Extract the (x, y) coordinate from the center of the cell holding the provided text.  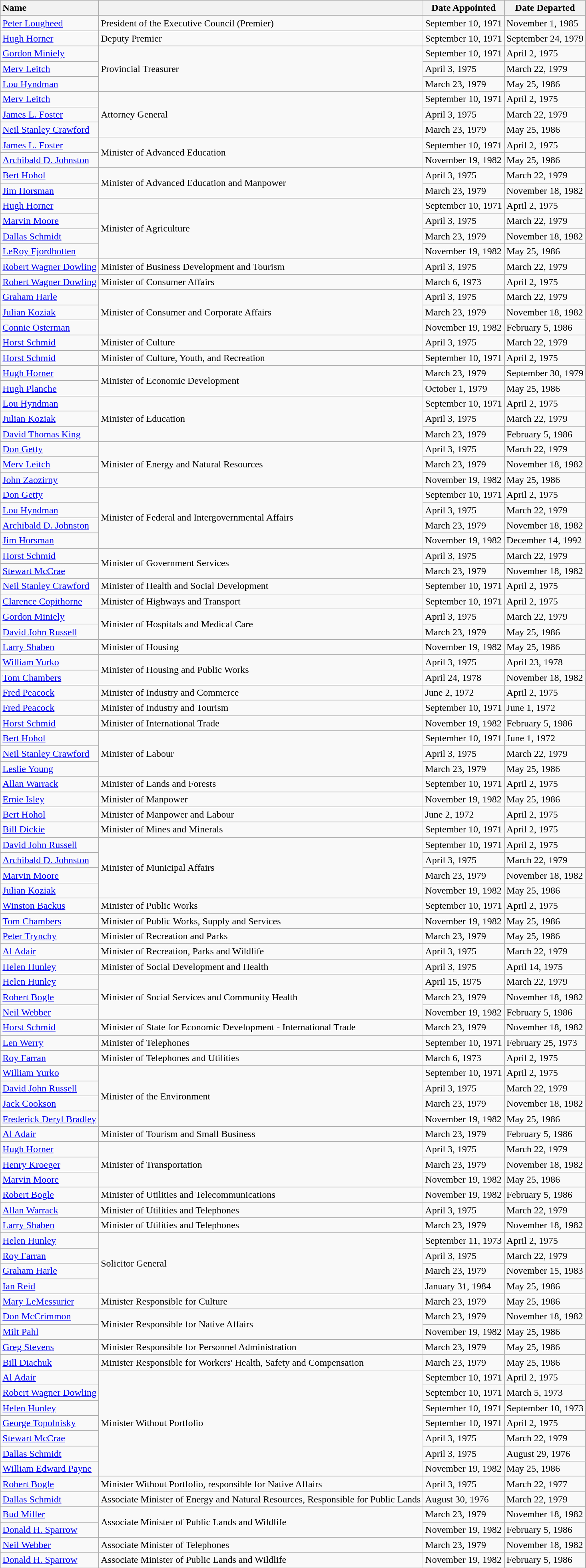
Minister of Housing and Public Works (261, 670)
Minister of Culture (261, 343)
Minister of Telephones (261, 1043)
October 1, 1979 (464, 388)
Minister of Manpower (261, 799)
Henry Kroeger (50, 1165)
John Zaozirny (50, 480)
March 22, 1977 (545, 1484)
Minister Responsible for Culture (261, 1301)
President of the Executive Council (Premier) (261, 23)
November 1, 1985 (545, 23)
Minister of Manpower and Labour (261, 814)
September 30, 1979 (545, 373)
Hugh Planche (50, 388)
April 15, 1975 (464, 982)
March 5, 1973 (545, 1392)
April 23, 1978 (545, 662)
Minister of Advanced Education and Manpower (261, 183)
Solicitor General (261, 1263)
September 11, 1973 (464, 1241)
Minister of Economic Development (261, 381)
Minister of Mines and Minerals (261, 830)
Minister of Consumer Affairs (261, 282)
Minister of Telephones and Utilities (261, 1058)
January 31, 1984 (464, 1286)
Minister of Federal and Intergovernmental Affairs (261, 518)
Minister of Utilities and Telecommunications (261, 1195)
Clarence Copithorne (50, 601)
Milt Pahl (50, 1332)
Minister of Public Works, Supply and Services (261, 921)
February 25, 1973 (545, 1043)
Minister of Energy and Natural Resources (261, 465)
Minister Without Portfolio (261, 1423)
Minister of Culture, Youth, and Recreation (261, 358)
Minister of Hospitals and Medical Care (261, 624)
Len Werry (50, 1043)
Minister of Lands and Forests (261, 784)
Minister of State for Economic Development - International Trade (261, 1027)
Attorney General (261, 114)
Minister Responsible for Native Affairs (261, 1324)
Minister of Recreation and Parks (261, 936)
August 29, 1976 (545, 1454)
Minister of the Environment (261, 1096)
Peter Lougheed (50, 23)
Minister Responsible for Workers' Health, Safety and Compensation (261, 1362)
Minister of Social Development and Health (261, 967)
Minister of Recreation, Parks and Wildlife (261, 952)
September 24, 1979 (545, 38)
Name (50, 8)
Minister of Municipal Affairs (261, 868)
Associate Minister of Telephones (261, 1545)
Connie Osterman (50, 327)
Bill Dickie (50, 830)
Ernie Isley (50, 799)
Minister of Government Services (261, 563)
August 30, 1976 (464, 1499)
David Thomas King (50, 434)
Minister of Labour (261, 754)
Associate Minister of Energy and Natural Resources, Responsible for Public Lands (261, 1499)
Ian Reid (50, 1286)
December 14, 1992 (545, 541)
Minister of Agriculture (261, 229)
Minister of Housing (261, 647)
Minister of Health and Social Development (261, 586)
Minister of International Trade (261, 723)
Minister of Industry and Tourism (261, 708)
Minister of Social Services and Community Health (261, 997)
Minister of Transportation (261, 1164)
Bill Diachuk (50, 1362)
Minister of Highways and Transport (261, 601)
Winston Backus (50, 906)
September 10, 1973 (545, 1408)
Minister Responsible for Personnel Administration (261, 1347)
November 15, 1983 (545, 1271)
LeRoy Fjordbotten (50, 251)
Minister of Industry and Commerce (261, 693)
Mary LeMessurier (50, 1301)
Bud Miller (50, 1514)
Jack Cookson (50, 1103)
Minister of Business Development and Tourism (261, 267)
William Edward Payne (50, 1469)
Peter Trynchy (50, 936)
Greg Stevens (50, 1347)
Minister Without Portfolio, responsible for Native Affairs (261, 1484)
Date Departed (545, 8)
Minister of Education (261, 419)
Date Appointed (464, 8)
April 14, 1975 (545, 967)
Deputy Premier (261, 38)
Minister of Advanced Education (261, 152)
Minister of Tourism and Small Business (261, 1134)
April 24, 1978 (464, 678)
Don McCrimmon (50, 1317)
Minister of Consumer and Corporate Affairs (261, 312)
Leslie Young (50, 769)
Minister of Public Works (261, 906)
George Topolnisky (50, 1423)
Provincial Treasurer (261, 69)
Frederick Deryl Bradley (50, 1119)
